Pinpoint the cell where the given text exists, returning its [x, y] midpoint coordinate. 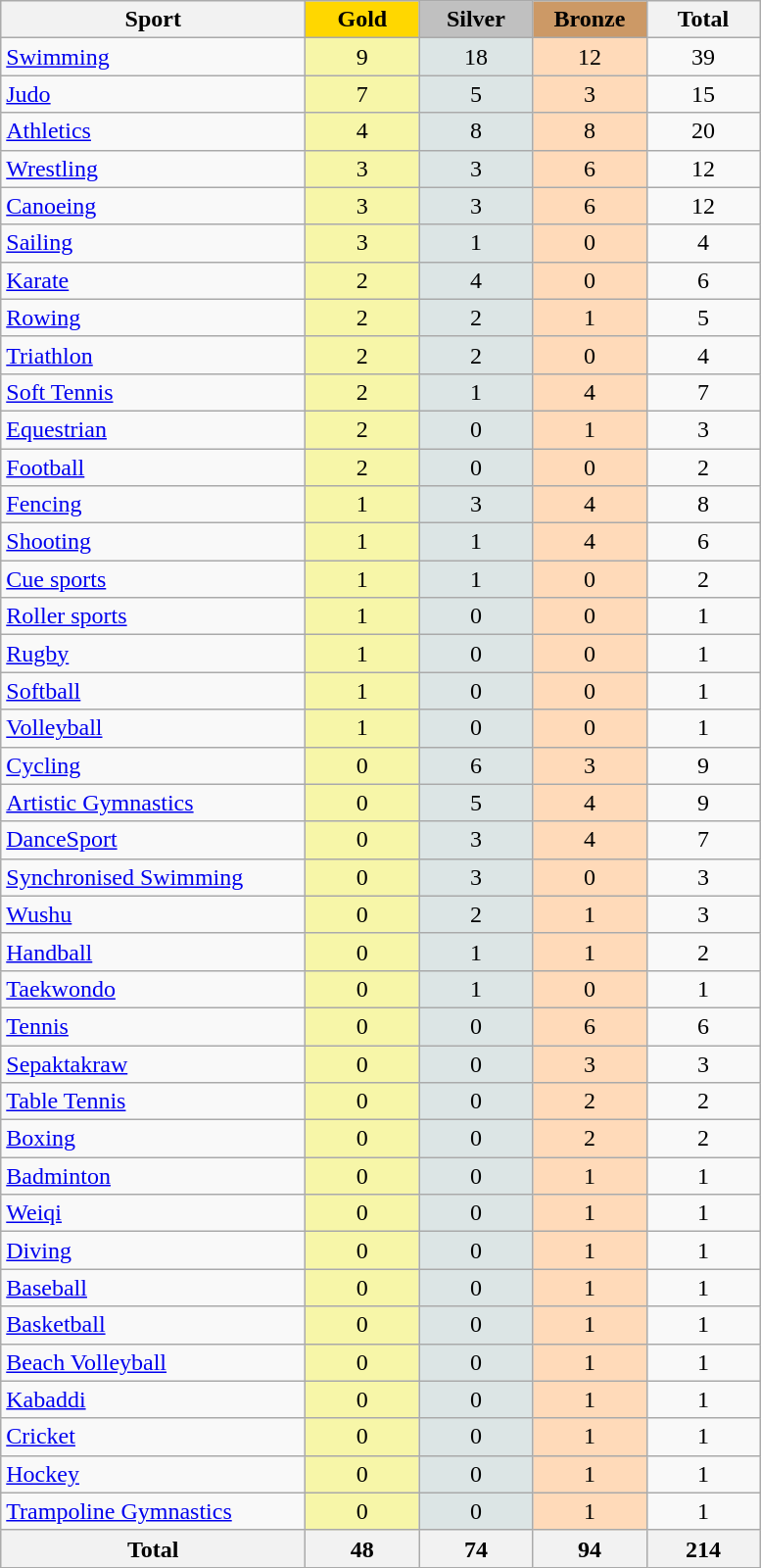
Cue sports [153, 579]
Shooting [153, 542]
Rowing [153, 318]
Karate [153, 280]
74 [476, 1548]
Cricket [153, 1437]
Judo [153, 94]
Swimming [153, 57]
Table Tennis [153, 1102]
Canoeing [153, 206]
Kabaddi [153, 1399]
214 [703, 1548]
48 [362, 1548]
Sport [153, 20]
Equestrian [153, 429]
Hockey [153, 1474]
Fencing [153, 505]
Volleyball [153, 728]
Soft Tennis [153, 392]
Sepaktakraw [153, 1063]
Synchronised Swimming [153, 877]
Diving [153, 1250]
39 [703, 57]
Football [153, 467]
Silver [476, 20]
20 [703, 131]
Sailing [153, 243]
Wushu [153, 914]
Tennis [153, 1026]
Weiqi [153, 1213]
Artistic Gymnastics [153, 803]
DanceSport [153, 840]
Boxing [153, 1139]
Baseball [153, 1288]
Triathlon [153, 355]
Bronze [590, 20]
Taekwondo [153, 989]
Trampoline Gymnastics [153, 1511]
18 [476, 57]
Wrestling [153, 169]
Softball [153, 691]
94 [590, 1548]
Roller sports [153, 616]
Athletics [153, 131]
Handball [153, 952]
Basketball [153, 1325]
Cycling [153, 765]
Rugby [153, 654]
Badminton [153, 1176]
Gold [362, 20]
Beach Volleyball [153, 1362]
15 [703, 94]
